Search for the cell housing the specified text and yield its [x, y] center coordinate. 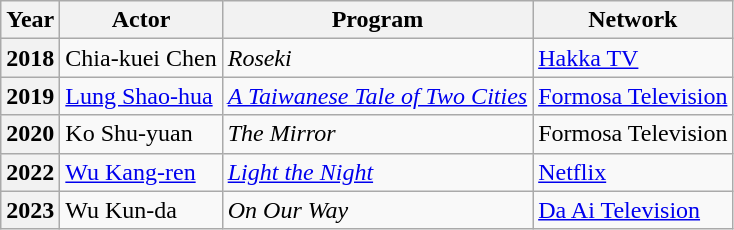
Roseki [377, 58]
Chia-kuei Chen [141, 58]
A Taiwanese Tale of Two Cities [377, 96]
Light the Night [377, 172]
2023 [30, 210]
2019 [30, 96]
Wu Kun-da [141, 210]
Network [633, 20]
Wu Kang-ren [141, 172]
Year [30, 20]
Lung Shao-hua [141, 96]
2018 [30, 58]
Actor [141, 20]
Netflix [633, 172]
Ko Shu-yuan [141, 134]
Hakka TV [633, 58]
On Our Way [377, 210]
Da Ai Television [633, 210]
The Mirror [377, 134]
2020 [30, 134]
2022 [30, 172]
Program [377, 20]
